Detect which cell encompasses the target text, then output its [x, y] center coordinate. 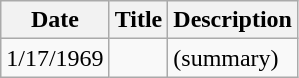
1/17/1969 [55, 58]
(summary) [233, 58]
Date [55, 20]
Description [233, 20]
Title [138, 20]
